Return the [x, y] coordinate for the center point of the cell that contains the specified text.  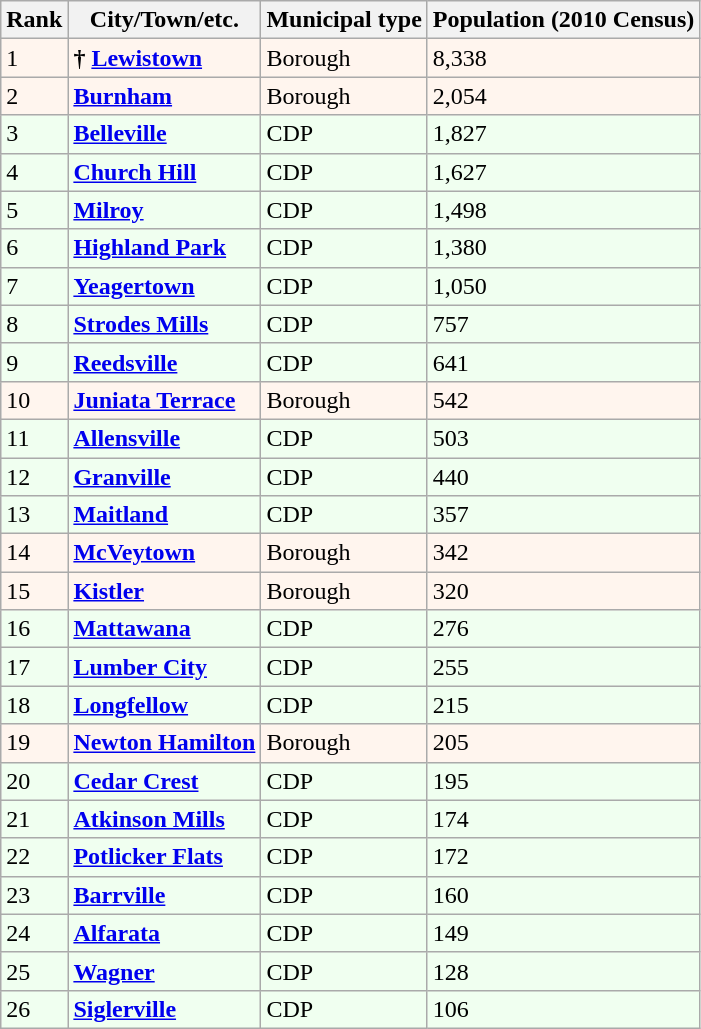
Longfellow [164, 705]
128 [563, 971]
16 [34, 629]
6 [34, 248]
3 [34, 134]
8 [34, 324]
22 [34, 857]
4 [34, 172]
106 [563, 1009]
25 [34, 971]
9 [34, 362]
440 [563, 477]
Granville [164, 477]
12 [34, 477]
Population (2010 Census) [563, 20]
Church Hill [164, 172]
21 [34, 819]
1,827 [563, 134]
13 [34, 515]
Kistler [164, 591]
19 [34, 743]
Lumber City [164, 667]
Potlicker Flats [164, 857]
Wagner [164, 971]
26 [34, 1009]
Alfarata [164, 933]
Municipal type [344, 20]
195 [563, 781]
215 [563, 705]
Allensville [164, 438]
Maitland [164, 515]
2,054 [563, 96]
8,338 [563, 58]
5 [34, 210]
Barrville [164, 895]
1,627 [563, 172]
7 [34, 286]
Juniata Terrace [164, 400]
Newton Hamilton [164, 743]
205 [563, 743]
Atkinson Mills [164, 819]
City/Town/etc. [164, 20]
1,050 [563, 286]
174 [563, 819]
Burnham [164, 96]
10 [34, 400]
11 [34, 438]
503 [563, 438]
Milroy [164, 210]
Highland Park [164, 248]
342 [563, 553]
24 [34, 933]
320 [563, 591]
18 [34, 705]
17 [34, 667]
542 [563, 400]
Yeagertown [164, 286]
23 [34, 895]
1,498 [563, 210]
160 [563, 895]
Strodes Mills [164, 324]
2 [34, 96]
149 [563, 933]
20 [34, 781]
15 [34, 591]
Rank [34, 20]
357 [563, 515]
757 [563, 324]
Siglerville [164, 1009]
Belleville [164, 134]
641 [563, 362]
14 [34, 553]
1,380 [563, 248]
172 [563, 857]
Cedar Crest [164, 781]
1 [34, 58]
276 [563, 629]
255 [563, 667]
† Lewistown [164, 58]
McVeytown [164, 553]
Mattawana [164, 629]
Reedsville [164, 362]
